Provide the [X, Y] coordinate of the cell's center where the given text is located.  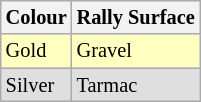
Silver [36, 85]
Colour [36, 17]
Rally Surface [136, 17]
Gold [36, 51]
Tarmac [136, 85]
Gravel [136, 51]
